From the cell containing the given text, extract its center point as [x, y] coordinate. 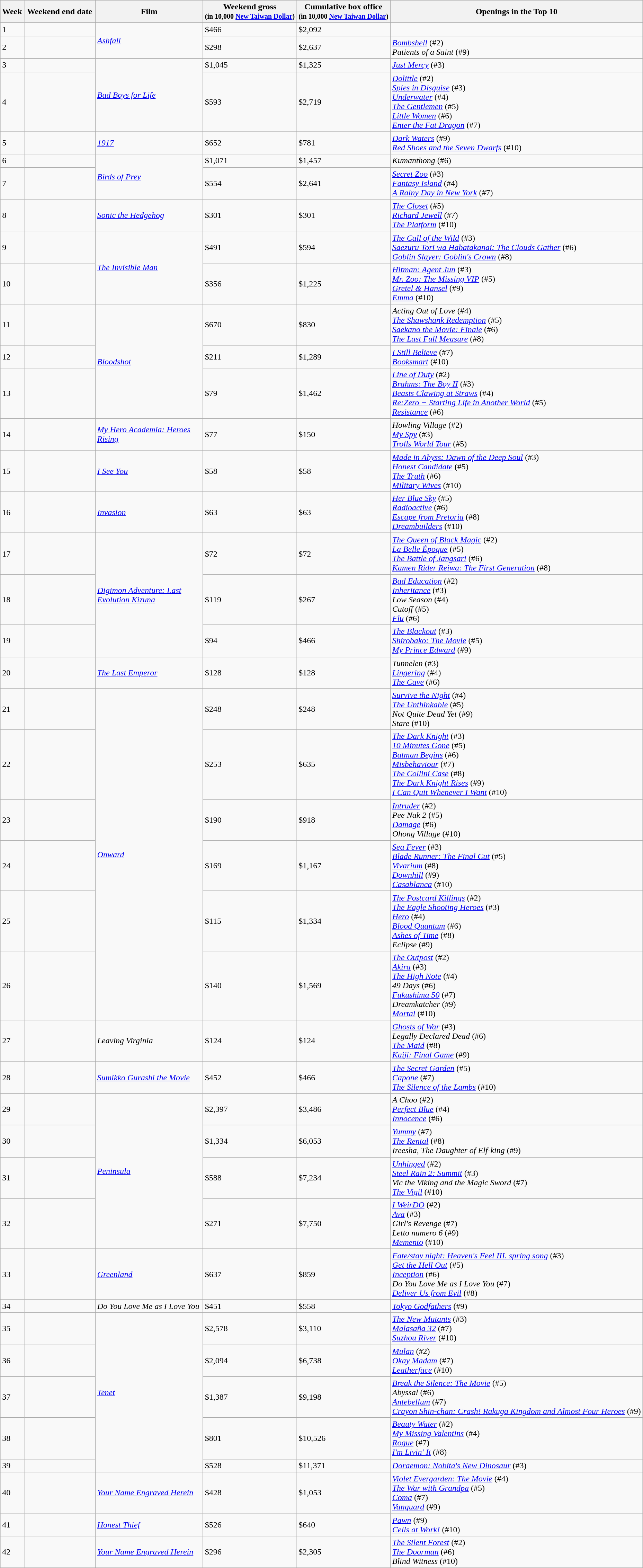
2 [12, 47]
$452 [250, 1077]
30 [12, 1141]
Fate/stay night: Heaven's Feel III. spring song (#3)Get the Hell Out (#5)Inception (#6)Do You Love Me as I Love You (#7)Deliver Us from Evil (#8) [517, 1274]
The Blackout (#3)Shirobako: The Movie (#5)My Prince Edward (#9) [517, 641]
Week [12, 12]
15 [12, 471]
8 [12, 215]
Bombshell (#2)Patients of a Saint (#9) [517, 47]
I See You [149, 471]
$640 [343, 1525]
Peninsula [149, 1171]
Leaving Virginia [149, 1040]
Sea Fever (#3)Blade Runner: The Final Cut (#5)Vivarium (#8)Downhill (#9)Casablanca (#10) [517, 866]
32 [12, 1224]
Doraemon: Nobita's New Dinosaur (#3) [517, 1465]
Do You Love Me as I Love You [149, 1306]
$635 [343, 764]
$2,719 [343, 102]
16 [12, 513]
Bad Education (#2)Inheritance (#3)Low Season (#4)Cutoff (#5)Flu (#6) [517, 600]
36 [12, 1361]
$1,569 [343, 985]
$652 [250, 143]
Hitman: Agent Jun (#3)Mr. Zoo: The Missing VIP (#5)Gretel & Hansel (#9)Emma (#10) [517, 283]
$77 [250, 435]
24 [12, 866]
Survive the Night (#4)The Unthinkable (#5)Not Quite Dead Yet (#9)Stare (#10) [517, 709]
$554 [250, 183]
31 [12, 1178]
$190 [250, 820]
34 [12, 1306]
$801 [250, 1438]
7 [12, 183]
$7,750 [343, 1224]
$267 [343, 600]
Invasion [149, 513]
18 [12, 600]
$670 [250, 325]
Cumulative box office(in 10,000 New Taiwan Dollar) [343, 12]
Yummy (#7)The Rental (#8)Ireesha, The Daughter of Elf-king (#9) [517, 1141]
$491 [250, 247]
Unhinged (#2)Steel Rain 2: Summit (#3)Vic the Viking and the Magic Sword (#7)The Vigil (#10) [517, 1178]
$7,234 [343, 1178]
13 [12, 393]
20 [12, 673]
Openings in the Top 10 [517, 12]
The Postcard Killings (#2)The Eagle Shooting Heroes (#3)Hero (#4)Blood Quantum (#6)Ashes of Time (#8)Eclipse (#9) [517, 921]
29 [12, 1109]
$3,486 [343, 1109]
6 [12, 161]
Line of Duty (#2)Brahms: The Boy II (#3)Beasts Clawing at Straws (#4)Re:Zero − Starting Life in Another World (#5)Resistance (#6) [517, 393]
$6,738 [343, 1361]
$296 [250, 1552]
I WeirDO (#2)Ava (#3)Girl's Revenge (#7)Letto numero 6 (#9)Memento (#10) [517, 1224]
Pawn (#9)Cells at Work! (#10) [517, 1525]
$271 [250, 1224]
$588 [250, 1178]
Howling Village (#2)My Spy (#3)Trolls World Tour (#5) [517, 435]
Birds of Prey [149, 177]
1917 [149, 143]
27 [12, 1040]
$594 [343, 247]
$150 [343, 435]
Weekend gross(in 10,000 New Taiwan Dollar) [250, 12]
$1,071 [250, 161]
Beauty Water (#2)My Missing Valentins (#4)Rogue (#7)I'm Livin' It (#8) [517, 1438]
Greenland [149, 1274]
The Queen of Black Magic (#2)La Belle Époque (#5)The Battle of Jangsari (#6)Kamen Rider Reiwa: The First Generation (#8) [517, 553]
$2,578 [250, 1329]
$115 [250, 921]
Bad Boys for Life [149, 95]
Digimon Adventure: Last Evolution Kizuna [149, 595]
$169 [250, 866]
Ghosts of War (#3)Legally Declared Dead (#6)The Maid (#8)Kaiji: Final Game (#9) [517, 1040]
$526 [250, 1525]
12 [12, 357]
The Invisible Man [149, 267]
3 [12, 65]
Tunnelen (#3)Lingering (#4)The Cave (#6) [517, 673]
$637 [250, 1274]
$2,397 [250, 1109]
14 [12, 435]
Break the Silence: The Movie (#5)Abyssal (#6)Antebellum (#7)Crayon Shin-chan: Crash! Rakuga Kingdom and Almost Four Heroes (#9) [517, 1397]
Intruder (#2)Pee Nak 2 (#5)Damage (#6)Ohong Village (#10) [517, 820]
Just Mercy (#3) [517, 65]
$94 [250, 641]
$2,637 [343, 47]
Her Blue Sky (#5)Radioactive (#6)Escape from Pretoria (#8)Dreambuilders (#10) [517, 513]
42 [12, 1552]
$558 [343, 1306]
38 [12, 1438]
My Hero Academia: Heroes Rising [149, 435]
$10,526 [343, 1438]
$781 [343, 143]
$140 [250, 985]
33 [12, 1274]
9 [12, 247]
$451 [250, 1306]
$211 [250, 357]
$593 [250, 102]
$1,045 [250, 65]
The Silent Forest (#2)The Doorman (#6)Blind Witness (#10) [517, 1552]
The New Mutants (#3)Malasaña 32 (#7)Suzhou River (#10) [517, 1329]
21 [12, 709]
Acting Out of Love (#4)The Shawshank Redemption (#5)Saekano the Movie: Finale (#6)The Last Full Measure (#8) [517, 325]
Made in Abyss: Dawn of the Deep Soul (#3)Honest Candidate (#5)The Truth (#6)Military Wives (#10) [517, 471]
The Last Emperor [149, 673]
$2,094 [250, 1361]
Weekend end date [60, 12]
$2,305 [343, 1552]
$1,289 [343, 357]
Onward [149, 854]
$3,110 [343, 1329]
$918 [343, 820]
$356 [250, 283]
4 [12, 102]
Sumikko Gurashi the Movie [149, 1077]
17 [12, 553]
Mulan (#2)Okay Madam (#7)Leatherface (#10) [517, 1361]
$1,457 [343, 161]
26 [12, 985]
$119 [250, 600]
Sonic the Hedgehog [149, 215]
$2,641 [343, 183]
Dark Waters (#9)Red Shoes and the Seven Dwarfs (#10) [517, 143]
$9,198 [343, 1397]
I Still Believe (#7)Booksmart (#10) [517, 357]
37 [12, 1397]
25 [12, 921]
19 [12, 641]
$859 [343, 1274]
$1,325 [343, 65]
Violet Evergarden: The Movie (#4)The War with Grandpa (#5)Coma (#7)Vanguard (#9) [517, 1493]
40 [12, 1493]
$79 [250, 393]
$253 [250, 764]
The Call of the Wild (#3)Saezuru Tori wa Habatakanai: The Clouds Gather (#6)Goblin Slayer: Goblin's Crown (#8) [517, 247]
$1,387 [250, 1397]
The Closet (#5)Richard Jewell (#7)The Platform (#10) [517, 215]
11 [12, 325]
Film [149, 12]
$428 [250, 1493]
$298 [250, 47]
$1,167 [343, 866]
A Choo (#2)Perfect Blue (#4)Innocence (#6) [517, 1109]
The Secret Garden (#5)Capone (#7)The Silence of the Lambs (#10) [517, 1077]
The Outpost (#2)Akira (#3)The High Note (#4)49 Days (#6)Fukushima 50 (#7)Dreamkatcher (#9)Mortal (#10) [517, 985]
28 [12, 1077]
Secret Zoo (#3)Fantasy Island (#4)A Rainy Day in New York (#7) [517, 183]
Dolittle (#2)Spies in Disguise (#3)Underwater (#4)The Gentlemen (#5)Little Women (#6)Enter the Fat Dragon (#7) [517, 102]
10 [12, 283]
$11,371 [343, 1465]
$528 [250, 1465]
$1,462 [343, 393]
5 [12, 143]
Bloodshot [149, 361]
Ashfall [149, 41]
23 [12, 820]
22 [12, 764]
$2,092 [343, 29]
Honest Thief [149, 1525]
Tenet [149, 1392]
Kumanthong (#6) [517, 161]
$1,225 [343, 283]
$830 [343, 325]
$6,053 [343, 1141]
$1,053 [343, 1493]
1 [12, 29]
Tokyo Godfathers (#9) [517, 1306]
41 [12, 1525]
39 [12, 1465]
35 [12, 1329]
